From the cell containing the given text, extract its center point as (X, Y) coordinate. 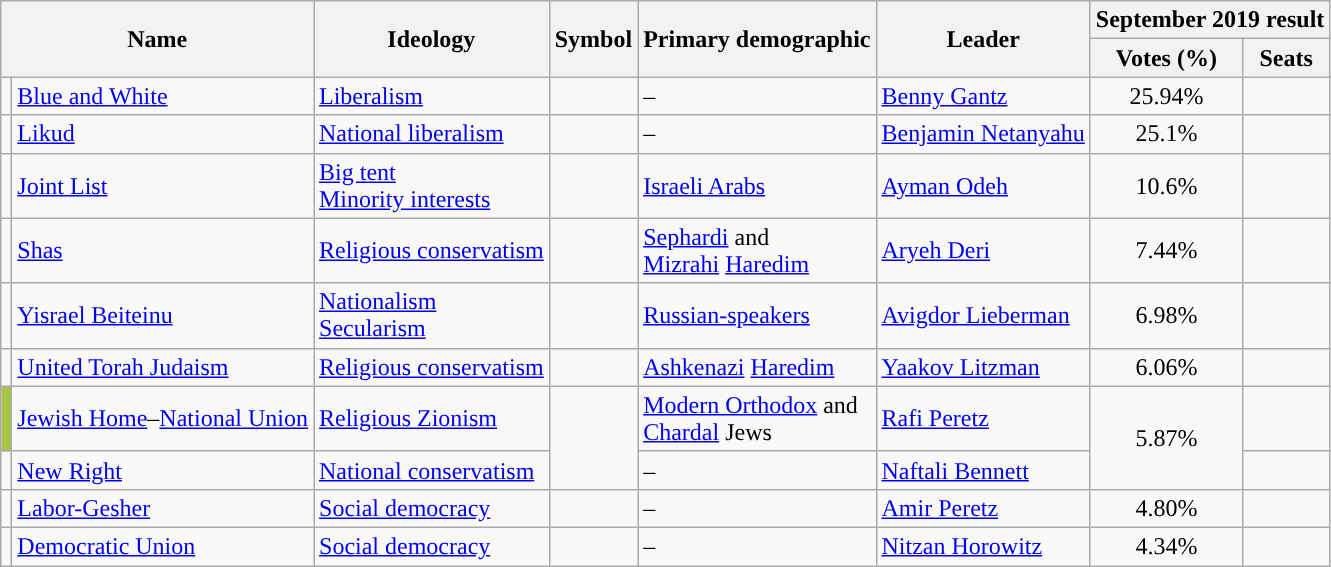
Democratic Union (163, 546)
Avigdor Lieberman (983, 316)
Ashkenazi Haredim (757, 367)
Sephardi andMizrahi Haredim (757, 250)
Yisrael Beiteinu (163, 316)
Blue and White (163, 96)
Seats (1286, 58)
Benjamin Netanyahu (983, 134)
4.80% (1166, 508)
National liberalism (432, 134)
Nitzan Horowitz (983, 546)
Israeli Arabs (757, 186)
NationalismSecularism (432, 316)
5.87% (1166, 438)
Benny Gantz (983, 96)
Leader (983, 39)
Religious Zionism (432, 418)
Russian-speakers (757, 316)
25.94% (1166, 96)
25.1% (1166, 134)
Symbol (593, 39)
Aryeh Deri (983, 250)
6.06% (1166, 367)
Likud (163, 134)
Amir Peretz (983, 508)
6.98% (1166, 316)
Ideology (432, 39)
Name (158, 39)
Yaakov Litzman (983, 367)
Big tentMinority interests (432, 186)
New Right (163, 470)
Joint List (163, 186)
Rafi Peretz (983, 418)
National conservatism (432, 470)
Liberalism (432, 96)
United Torah Judaism (163, 367)
September 2019 result (1210, 20)
Labor-Gesher (163, 508)
10.6% (1166, 186)
7.44% (1166, 250)
Naftali Bennett (983, 470)
Shas (163, 250)
Ayman Odeh (983, 186)
4.34% (1166, 546)
Jewish Home–National Union (163, 418)
Primary demographic (757, 39)
Modern Orthodox andChardal Jews (757, 418)
Votes (%) (1166, 58)
